Return (X, Y) of the center of cell containing provided text 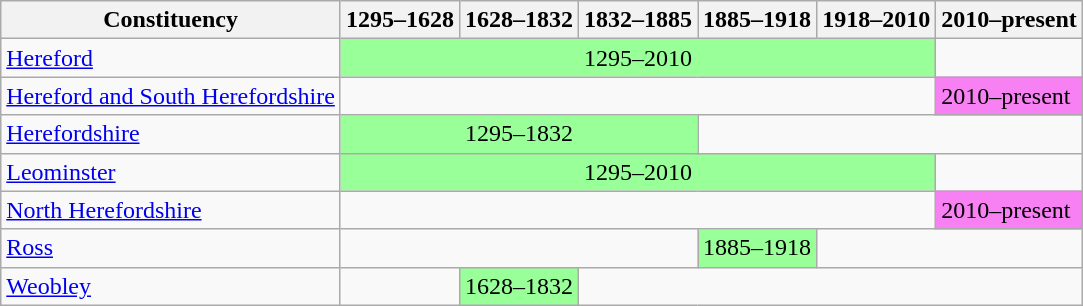
1918–2010 (876, 20)
Weobley (171, 286)
North Herefordshire (171, 210)
1295–1628 (400, 20)
1295–1832 (518, 134)
Ross (171, 248)
1832–1885 (638, 20)
Constituency (171, 20)
Hereford (171, 58)
Herefordshire (171, 134)
Hereford and South Herefordshire (171, 96)
Leominster (171, 172)
